Pinpoint the cell where the given text exists, returning its (X, Y) midpoint coordinate. 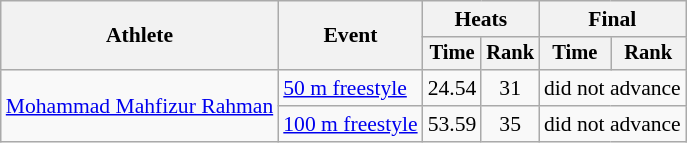
50 m freestyle (350, 88)
31 (510, 88)
100 m freestyle (350, 124)
35 (510, 124)
Event (350, 36)
Athlete (140, 36)
53.59 (452, 124)
Heats (481, 19)
Mohammad Mahfizur Rahman (140, 106)
Final (612, 19)
24.54 (452, 88)
